Capture the cell that displays the provided text and extract its (X, Y) central coordinate. 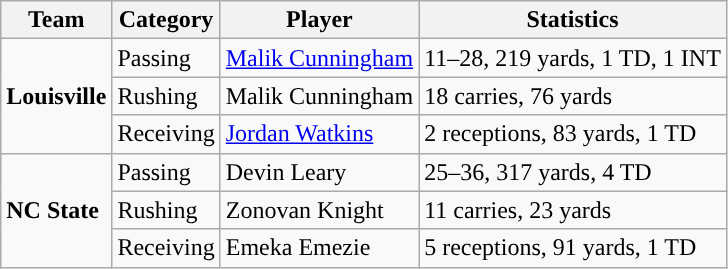
Team (56, 20)
2 receptions, 83 yards, 1 TD (573, 134)
Devin Leary (319, 172)
Category (166, 20)
NC State (56, 210)
5 receptions, 91 yards, 1 TD (573, 248)
Statistics (573, 20)
25–36, 317 yards, 4 TD (573, 172)
18 carries, 76 yards (573, 96)
Zonovan Knight (319, 210)
Player (319, 20)
11 carries, 23 yards (573, 210)
11–28, 219 yards, 1 TD, 1 INT (573, 58)
Jordan Watkins (319, 134)
Emeka Emezie (319, 248)
Louisville (56, 96)
